Detect which cell encompasses the target text, then output its (X, Y) center coordinate. 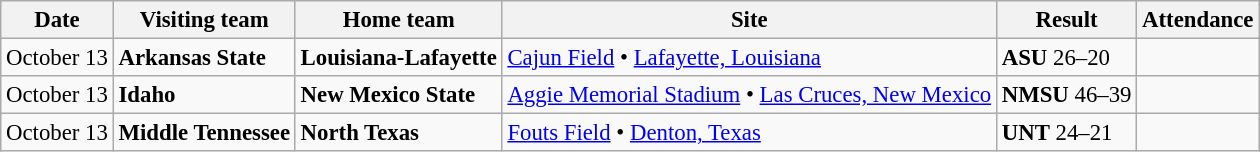
Idaho (204, 95)
Aggie Memorial Stadium • Las Cruces, New Mexico (749, 95)
Middle Tennessee (204, 133)
Site (749, 20)
Louisiana-Lafayette (398, 58)
NMSU 46–39 (1066, 95)
Cajun Field • Lafayette, Louisiana (749, 58)
New Mexico State (398, 95)
Date (57, 20)
North Texas (398, 133)
Attendance (1198, 20)
Result (1066, 20)
Fouts Field • Denton, Texas (749, 133)
UNT 24–21 (1066, 133)
ASU 26–20 (1066, 58)
Home team (398, 20)
Visiting team (204, 20)
Arkansas State (204, 58)
